Determine the (x, y) coordinate at the center of the cell enclosing the given text.  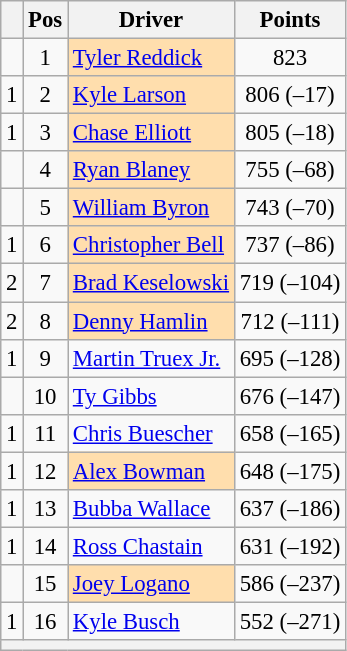
637 (–186) (290, 509)
806 (–17) (290, 95)
5 (46, 208)
Joey Logano (152, 584)
Points (290, 20)
Chris Buescher (152, 433)
648 (–175) (290, 471)
Bubba Wallace (152, 509)
3 (46, 133)
7 (46, 283)
8 (46, 321)
676 (–147) (290, 396)
Pos (46, 20)
755 (–68) (290, 170)
13 (46, 509)
15 (46, 584)
823 (290, 58)
10 (46, 396)
631 (–192) (290, 546)
Driver (152, 20)
Ross Chastain (152, 546)
719 (–104) (290, 283)
695 (–128) (290, 358)
737 (–86) (290, 245)
805 (–18) (290, 133)
14 (46, 546)
552 (–271) (290, 621)
Ty Gibbs (152, 396)
Alex Bowman (152, 471)
4 (46, 170)
6 (46, 245)
Denny Hamlin (152, 321)
16 (46, 621)
Ryan Blaney (152, 170)
Tyler Reddick (152, 58)
743 (–70) (290, 208)
11 (46, 433)
Chase Elliott (152, 133)
Brad Keselowski (152, 283)
William Byron (152, 208)
Christopher Bell (152, 245)
658 (–165) (290, 433)
586 (–237) (290, 584)
Kyle Busch (152, 621)
Martin Truex Jr. (152, 358)
12 (46, 471)
712 (–111) (290, 321)
9 (46, 358)
Kyle Larson (152, 95)
